Provide the (X, Y) coordinate of the cell's center where the given text is located.  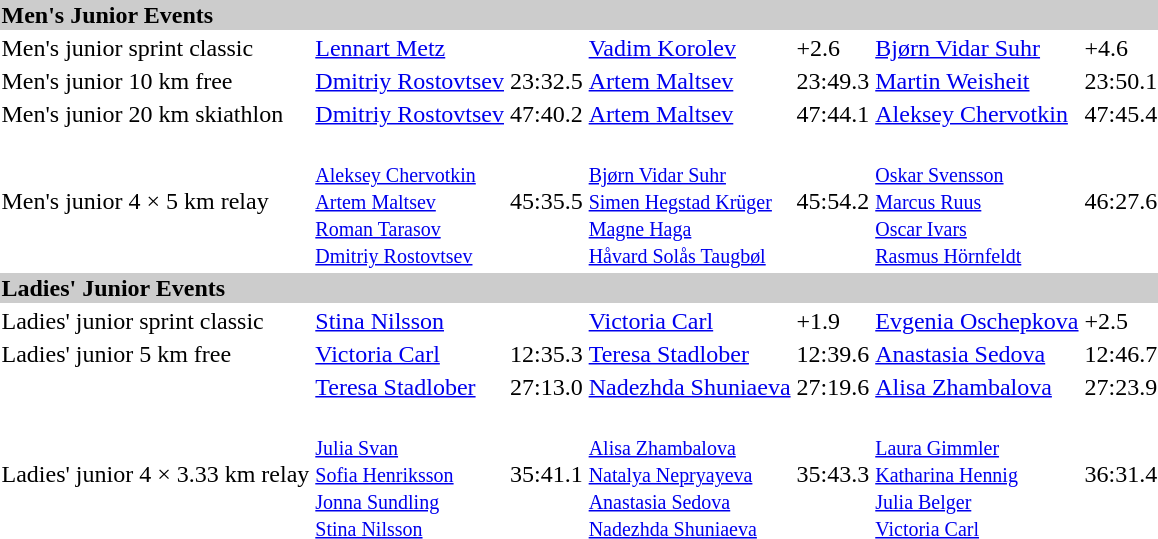
Bjørn Vidar SuhrSimen Hegstad KrügerMagne HagaHåvard Solås Taugbøl (690, 201)
Men's junior sprint classic (156, 48)
Oskar SvenssonMarcus RuusOscar IvarsRasmus Hörnfeldt (977, 201)
27:13.0 (546, 387)
Men's junior 10 km free (156, 81)
Martin Weisheit (977, 81)
Evgenia Oschepkova (977, 321)
Men's junior 20 km skiathlon (156, 114)
23:49.3 (833, 81)
Alisa Zhambalova (977, 387)
Stina Nilsson (410, 321)
45:35.5 (546, 201)
Ladies' junior 5 km free (156, 354)
Aleksey ChervotkinArtem MaltsevRoman TarasovDmitriy Rostovtsev (410, 201)
+1.9 (833, 321)
Bjørn Vidar Suhr (977, 48)
Aleksey Chervotkin (977, 114)
+2.6 (833, 48)
27:19.6 (833, 387)
47:44.1 (833, 114)
12:39.6 (833, 354)
Anastasia Sedova (977, 354)
Nadezhda Shuniaeva (690, 387)
12:35.3 (546, 354)
Vadim Korolev (690, 48)
Men's junior 4 × 5 km relay (156, 201)
45:54.2 (833, 201)
Ladies' junior sprint classic (156, 321)
47:40.2 (546, 114)
Lennart Metz (410, 48)
23:32.5 (546, 81)
